Detect which cell encompasses the target text, then output its (X, Y) center coordinate. 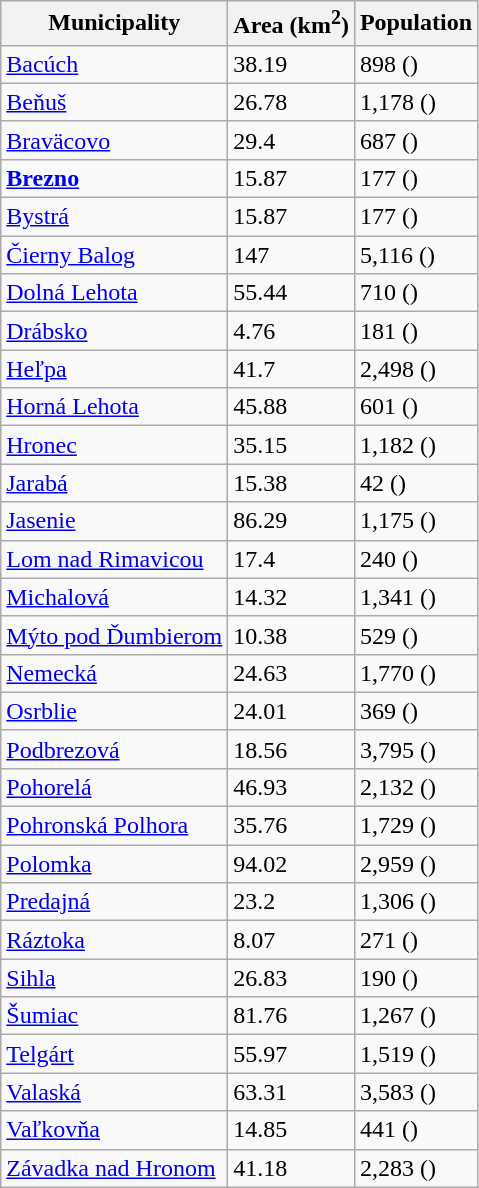
529 () (416, 635)
41.7 (292, 369)
Municipality (114, 24)
2,959 () (416, 864)
441 () (416, 1130)
5,116 () (416, 255)
1,178 () (416, 102)
1,306 () (416, 902)
Population (416, 24)
Dolná Lehota (114, 293)
601 () (416, 407)
24.01 (292, 711)
41.18 (292, 1168)
46.93 (292, 787)
29.4 (292, 140)
Braväcovo (114, 140)
17.4 (292, 559)
3,583 () (416, 1092)
14.32 (292, 597)
63.31 (292, 1092)
Area (km2) (292, 24)
271 () (416, 940)
Závadka nad Hronom (114, 1168)
55.44 (292, 293)
42 () (416, 483)
Osrblie (114, 711)
147 (292, 255)
190 () (416, 978)
26.83 (292, 978)
240 () (416, 559)
898 () (416, 64)
35.76 (292, 826)
Pohronská Polhora (114, 826)
Šumiac (114, 1016)
1,341 () (416, 597)
Horná Lehota (114, 407)
Valaská (114, 1092)
710 () (416, 293)
Nemecká (114, 673)
45.88 (292, 407)
Beňuš (114, 102)
Lom nad Rimavicou (114, 559)
Telgárt (114, 1054)
18.56 (292, 749)
2,498 () (416, 369)
2,283 () (416, 1168)
3,795 () (416, 749)
Vaľkovňa (114, 1130)
14.85 (292, 1130)
38.19 (292, 64)
26.78 (292, 102)
1,182 () (416, 445)
Bystrá (114, 217)
Michalová (114, 597)
Jasenie (114, 521)
94.02 (292, 864)
1,267 () (416, 1016)
8.07 (292, 940)
Heľpa (114, 369)
2,132 () (416, 787)
1,770 () (416, 673)
687 () (416, 140)
Drábsko (114, 331)
Ráztoka (114, 940)
86.29 (292, 521)
Polomka (114, 864)
4.76 (292, 331)
10.38 (292, 635)
Predajná (114, 902)
55.97 (292, 1054)
Bacúch (114, 64)
Mýto pod Ďumbierom (114, 635)
24.63 (292, 673)
Čierny Balog (114, 255)
Jarabá (114, 483)
Hronec (114, 445)
181 () (416, 331)
1,729 () (416, 826)
23.2 (292, 902)
15.38 (292, 483)
1,519 () (416, 1054)
1,175 () (416, 521)
81.76 (292, 1016)
Sihla (114, 978)
Pohorelá (114, 787)
35.15 (292, 445)
Podbrezová (114, 749)
Brezno (114, 178)
369 () (416, 711)
